Locate the cell with the specified text and output its (x, y) center coordinate. 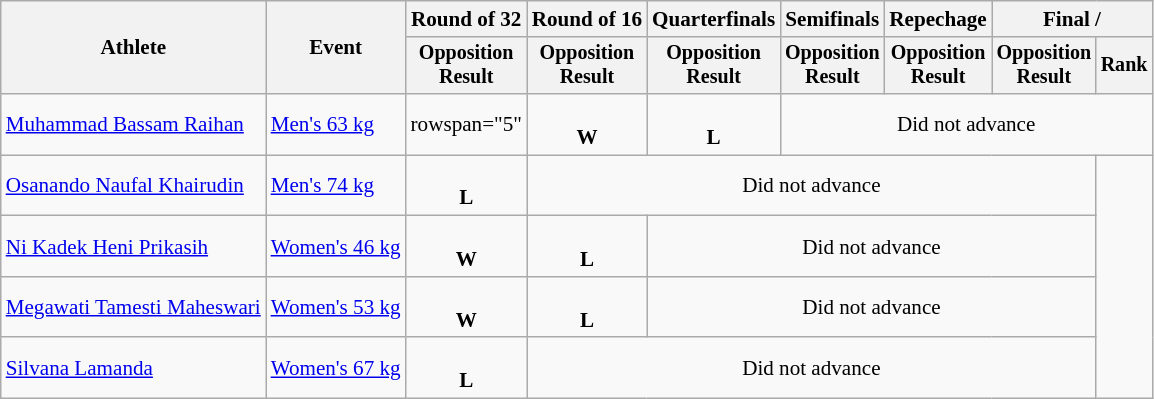
Men's 74 kg (336, 186)
Women's 53 kg (336, 308)
Osanando Naufal Khairudin (134, 186)
Quarterfinals (714, 18)
Silvana Lamanda (134, 368)
rowspan="5" (466, 124)
Women's 46 kg (336, 246)
Muhammad Bassam Raihan (134, 124)
Men's 63 kg (336, 124)
Athlete (134, 48)
Repechage (938, 18)
Final / (1072, 18)
Event (336, 48)
Ni Kadek Heni Prikasih (134, 246)
Round of 32 (466, 18)
Round of 16 (587, 18)
Semifinals (832, 18)
Megawati Tamesti Maheswari (134, 308)
Rank (1124, 65)
Women's 67 kg (336, 368)
